Extract the (X, Y) coordinate from the center of the cell holding the provided text.  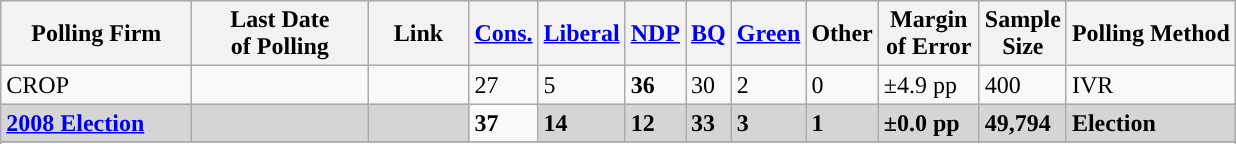
BQ (709, 34)
Other (842, 34)
Link (418, 34)
2008 Election (96, 123)
27 (504, 85)
1 (842, 123)
Cons. (504, 34)
49,794 (1022, 123)
37 (504, 123)
SampleSize (1022, 34)
CROP (96, 85)
0 (842, 85)
IVR (1150, 85)
5 (582, 85)
33 (709, 123)
Election (1150, 123)
±4.9 pp (928, 85)
12 (655, 123)
Last Dateof Polling (280, 34)
Polling Firm (96, 34)
30 (709, 85)
2 (768, 85)
400 (1022, 85)
Liberal (582, 34)
Green (768, 34)
14 (582, 123)
3 (768, 123)
NDP (655, 34)
Marginof Error (928, 34)
Polling Method (1150, 34)
±0.0 pp (928, 123)
36 (655, 85)
